Determine the (x, y) coordinate at the center of the cell enclosing the given text.  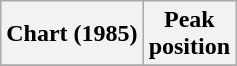
Chart (1985) (72, 34)
Peakposition (189, 34)
